Search for the cell housing the specified text and yield its (X, Y) center coordinate. 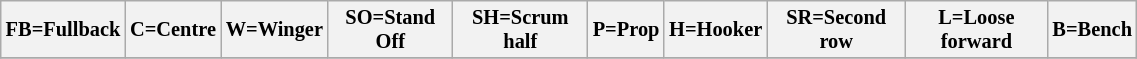
P=Prop (626, 29)
SH=Scrum half (520, 29)
W=Winger (274, 29)
B=Bench (1092, 29)
SR=Second row (836, 29)
C=Centre (173, 29)
FB=Fullback (63, 29)
L=Loose forward (976, 29)
H=Hooker (716, 29)
SO=Stand Off (390, 29)
